Return (X, Y) of the center of cell containing provided text 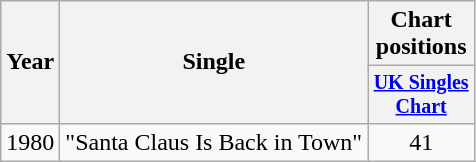
UK Singles Chart (422, 94)
"Santa Claus Is Back in Town" (214, 142)
1980 (30, 142)
Single (214, 62)
41 (422, 142)
Chart positions (422, 34)
Year (30, 62)
